Pinpoint the cell where the given text exists, returning its [X, Y] midpoint coordinate. 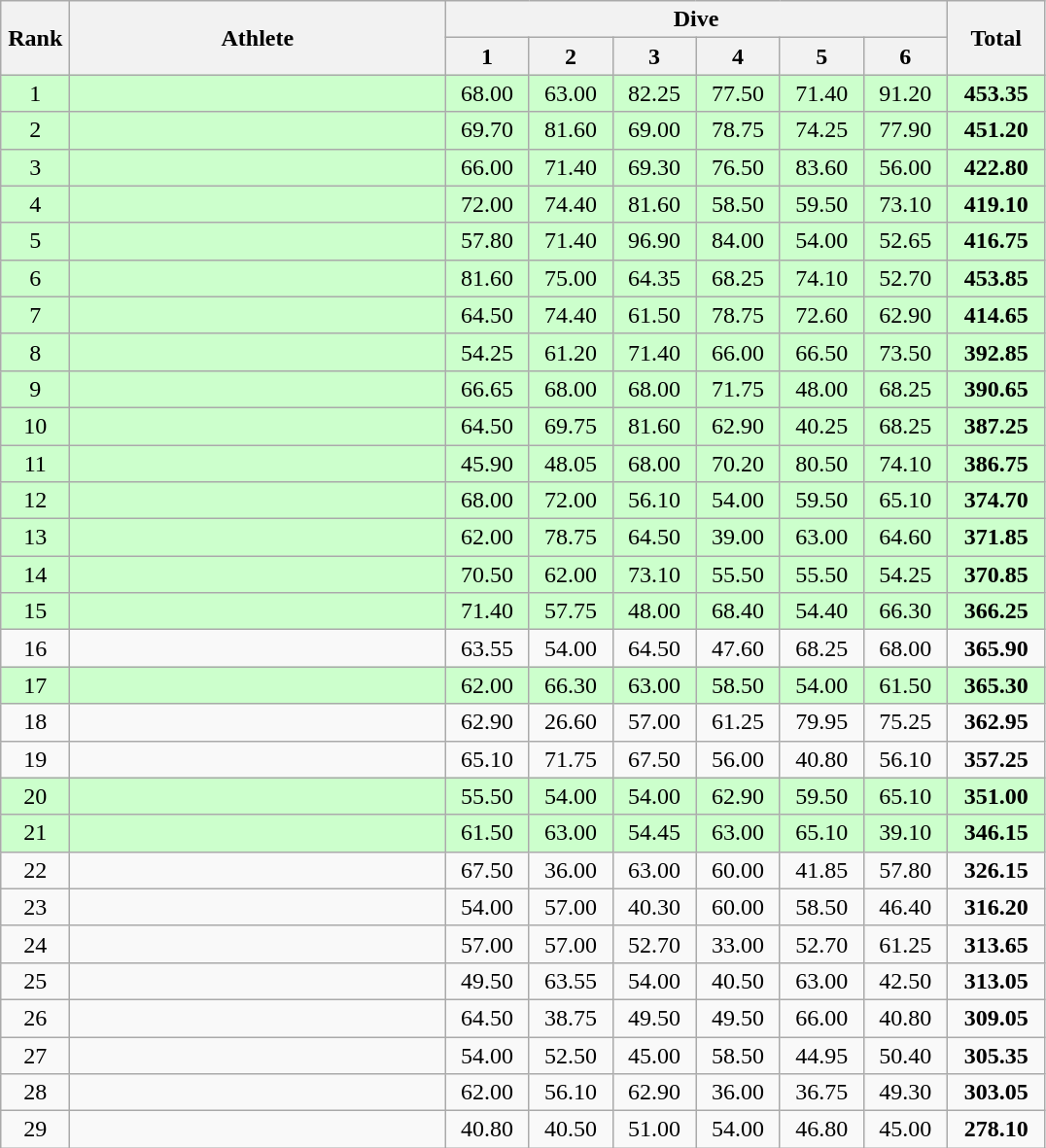
26.60 [571, 722]
23 [35, 907]
96.90 [654, 241]
79.95 [821, 722]
49.30 [905, 1093]
73.50 [905, 352]
29 [35, 1130]
416.75 [995, 241]
50.40 [905, 1055]
10 [35, 426]
Total [995, 38]
38.75 [571, 1018]
326.15 [995, 870]
13 [35, 538]
54.45 [654, 833]
83.60 [821, 167]
8 [35, 352]
70.50 [487, 574]
69.70 [487, 130]
19 [35, 759]
75.25 [905, 722]
278.10 [995, 1130]
453.35 [995, 93]
91.20 [905, 93]
39.00 [738, 538]
451.20 [995, 130]
313.65 [995, 944]
390.65 [995, 389]
77.50 [738, 93]
45.90 [487, 464]
17 [35, 685]
80.50 [821, 464]
46.80 [821, 1130]
75.00 [571, 278]
14 [35, 574]
24 [35, 944]
74.25 [821, 130]
392.85 [995, 352]
28 [35, 1093]
40.30 [654, 907]
39.10 [905, 833]
346.15 [995, 833]
72.60 [821, 315]
54.40 [821, 611]
25 [35, 981]
370.85 [995, 574]
64.60 [905, 538]
42.50 [905, 981]
41.85 [821, 870]
84.00 [738, 241]
46.40 [905, 907]
387.25 [995, 426]
22 [35, 870]
69.00 [654, 130]
305.35 [995, 1055]
9 [35, 389]
82.25 [654, 93]
69.30 [654, 167]
21 [35, 833]
66.50 [821, 352]
70.20 [738, 464]
48.05 [571, 464]
52.50 [571, 1055]
419.10 [995, 204]
Athlete [258, 38]
52.65 [905, 241]
20 [35, 796]
414.65 [995, 315]
40.25 [821, 426]
362.95 [995, 722]
351.00 [995, 796]
309.05 [995, 1018]
66.65 [487, 389]
26 [35, 1018]
76.50 [738, 167]
371.85 [995, 538]
365.30 [995, 685]
303.05 [995, 1093]
365.90 [995, 648]
11 [35, 464]
33.00 [738, 944]
57.75 [571, 611]
12 [35, 501]
453.85 [995, 278]
18 [35, 722]
366.25 [995, 611]
316.20 [995, 907]
47.60 [738, 648]
16 [35, 648]
36.75 [821, 1093]
Rank [35, 38]
77.90 [905, 130]
51.00 [654, 1130]
64.35 [654, 278]
Dive [696, 19]
61.20 [571, 352]
15 [35, 611]
357.25 [995, 759]
374.70 [995, 501]
422.80 [995, 167]
27 [35, 1055]
7 [35, 315]
386.75 [995, 464]
313.05 [995, 981]
69.75 [571, 426]
68.40 [738, 611]
44.95 [821, 1055]
